Return the [x, y] coordinate for the center point of the cell that contains the specified text.  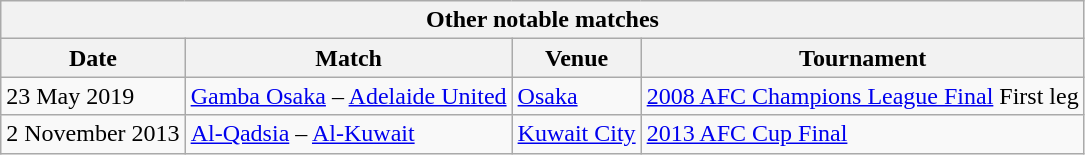
Osaka [576, 96]
2 November 2013 [93, 134]
Date [93, 58]
2013 AFC Cup Final [862, 134]
23 May 2019 [93, 96]
Tournament [862, 58]
Other notable matches [542, 20]
Match [348, 58]
Gamba Osaka – Adelaide United [348, 96]
Al-Qadsia – Al-Kuwait [348, 134]
Kuwait City [576, 134]
Venue [576, 58]
2008 AFC Champions League Final First leg [862, 96]
